Return [x, y] of the center of cell containing provided text 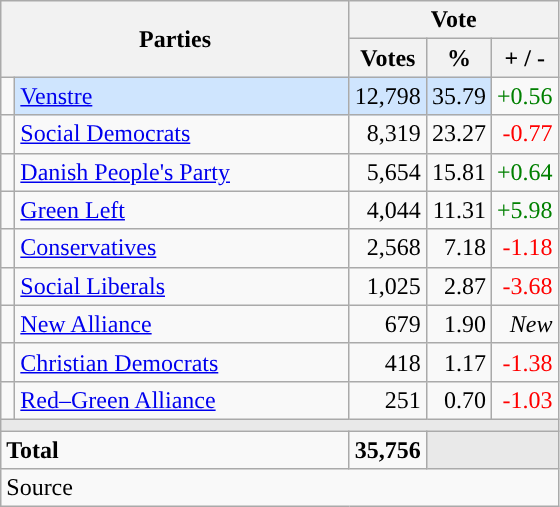
Votes [388, 58]
23.27 [458, 134]
2.87 [458, 286]
+5.98 [524, 210]
1.17 [458, 362]
15.81 [458, 172]
-1.03 [524, 400]
-1.18 [524, 248]
35.79 [458, 96]
-1.38 [524, 362]
-3.68 [524, 286]
4,044 [388, 210]
-0.77 [524, 134]
12,798 [388, 96]
Conservatives [182, 248]
35,756 [388, 449]
679 [388, 324]
Social Liberals [182, 286]
5,654 [388, 172]
Total [176, 449]
New Alliance [182, 324]
Green Left [182, 210]
Venstre [182, 96]
Red–Green Alliance [182, 400]
418 [388, 362]
251 [388, 400]
11.31 [458, 210]
% [458, 58]
Source [280, 488]
New [524, 324]
1.90 [458, 324]
Social Democrats [182, 134]
2,568 [388, 248]
Christian Democrats [182, 362]
+ / - [524, 58]
Parties [176, 39]
Vote [454, 20]
+0.56 [524, 96]
Danish People's Party [182, 172]
1,025 [388, 286]
7.18 [458, 248]
+0.64 [524, 172]
0.70 [458, 400]
8,319 [388, 134]
